From the cell containing the given text, extract its center point as [X, Y] coordinate. 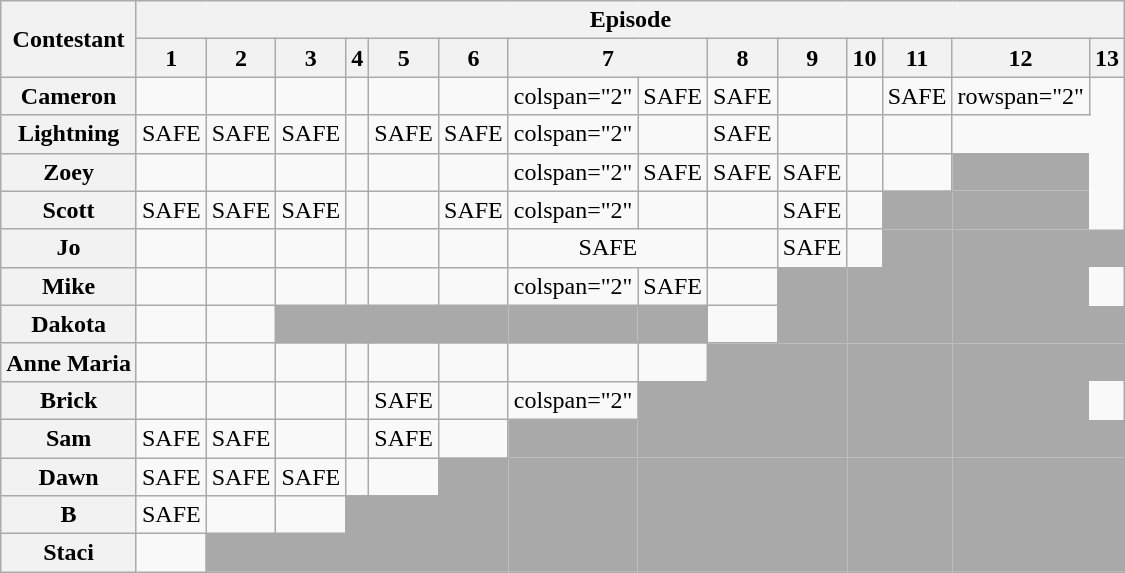
9 [812, 58]
6 [474, 58]
10 [864, 58]
Staci [69, 553]
Zoey [69, 172]
1 [171, 58]
Episode [630, 20]
Jo [69, 248]
3 [311, 58]
Mike [69, 286]
B [69, 515]
Contestant [69, 39]
2 [241, 58]
rowspan="2" [1021, 96]
11 [917, 58]
13 [1106, 58]
Dawn [69, 477]
Scott [69, 210]
4 [358, 58]
5 [404, 58]
Anne Maria [69, 362]
8 [743, 58]
7 [608, 58]
12 [1021, 58]
Sam [69, 438]
Brick [69, 400]
Cameron [69, 96]
Lightning [69, 134]
Dakota [69, 324]
